Extract the [x, y] coordinate from the center of the cell holding the provided text.  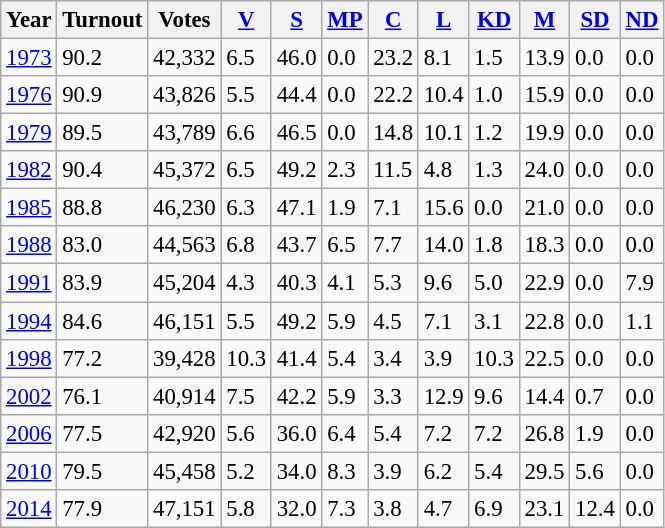
34.0 [296, 471]
0.7 [595, 396]
23.2 [393, 58]
43,826 [184, 95]
4.7 [443, 509]
S [296, 20]
83.9 [102, 283]
14.4 [544, 396]
43.7 [296, 245]
46.5 [296, 133]
46.0 [296, 58]
77.2 [102, 358]
M [544, 20]
3.8 [393, 509]
90.4 [102, 170]
1991 [29, 283]
77.9 [102, 509]
90.2 [102, 58]
19.9 [544, 133]
C [393, 20]
6.4 [345, 433]
1.8 [494, 245]
45,458 [184, 471]
MP [345, 20]
76.1 [102, 396]
7.5 [246, 396]
83.0 [102, 245]
6.6 [246, 133]
3.3 [393, 396]
6.8 [246, 245]
18.3 [544, 245]
46,230 [184, 208]
2006 [29, 433]
1982 [29, 170]
45,204 [184, 283]
42,332 [184, 58]
23.1 [544, 509]
7.3 [345, 509]
V [246, 20]
10.4 [443, 95]
40.3 [296, 283]
5.8 [246, 509]
Turnout [102, 20]
3.4 [393, 358]
13.9 [544, 58]
32.0 [296, 509]
8.3 [345, 471]
1973 [29, 58]
89.5 [102, 133]
29.5 [544, 471]
6.3 [246, 208]
Votes [184, 20]
42,920 [184, 433]
24.0 [544, 170]
Year [29, 20]
26.8 [544, 433]
1994 [29, 321]
8.1 [443, 58]
12.9 [443, 396]
1988 [29, 245]
ND [642, 20]
46,151 [184, 321]
7.7 [393, 245]
1979 [29, 133]
22.9 [544, 283]
2014 [29, 509]
SD [595, 20]
36.0 [296, 433]
10.1 [443, 133]
21.0 [544, 208]
3.1 [494, 321]
44.4 [296, 95]
1.2 [494, 133]
1976 [29, 95]
22.2 [393, 95]
12.4 [595, 509]
1.3 [494, 170]
39,428 [184, 358]
1.0 [494, 95]
4.5 [393, 321]
6.2 [443, 471]
KD [494, 20]
1985 [29, 208]
77.5 [102, 433]
5.2 [246, 471]
2010 [29, 471]
47.1 [296, 208]
43,789 [184, 133]
15.6 [443, 208]
22.8 [544, 321]
14.8 [393, 133]
14.0 [443, 245]
44,563 [184, 245]
2.3 [345, 170]
7.9 [642, 283]
4.3 [246, 283]
1998 [29, 358]
22.5 [544, 358]
5.0 [494, 283]
79.5 [102, 471]
47,151 [184, 509]
4.8 [443, 170]
11.5 [393, 170]
84.6 [102, 321]
5.3 [393, 283]
1.5 [494, 58]
88.8 [102, 208]
1.1 [642, 321]
6.9 [494, 509]
15.9 [544, 95]
L [443, 20]
2002 [29, 396]
4.1 [345, 283]
40,914 [184, 396]
41.4 [296, 358]
42.2 [296, 396]
90.9 [102, 95]
45,372 [184, 170]
